Pinpoint the cell where the given text exists, returning its [x, y] midpoint coordinate. 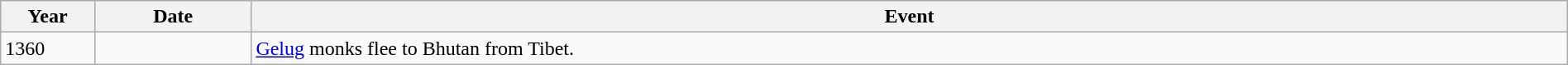
Event [910, 17]
Year [48, 17]
Gelug monks flee to Bhutan from Tibet. [910, 48]
Date [172, 17]
1360 [48, 48]
